Search for the cell housing the specified text and yield its (x, y) center coordinate. 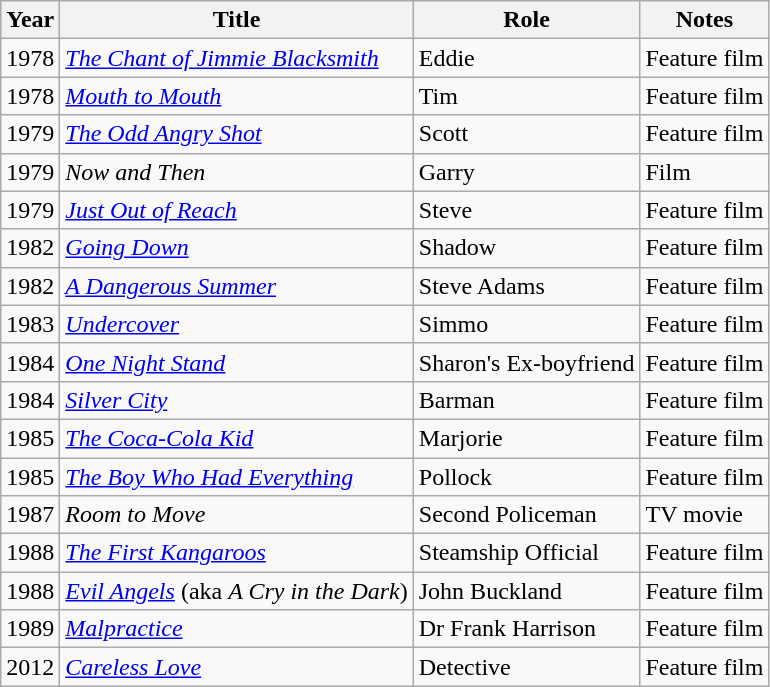
Scott (526, 134)
Film (704, 172)
Simmo (526, 324)
The Boy Who Had Everything (236, 477)
1989 (30, 629)
Marjorie (526, 438)
A Dangerous Summer (236, 286)
Garry (526, 172)
1983 (30, 324)
Barman (526, 400)
Sharon's Ex-boyfriend (526, 362)
The Chant of Jimmie Blacksmith (236, 58)
Careless Love (236, 667)
Title (236, 20)
Mouth to Mouth (236, 96)
Now and Then (236, 172)
Notes (704, 20)
Dr Frank Harrison (526, 629)
Just Out of Reach (236, 210)
Steve Adams (526, 286)
Undercover (236, 324)
The Odd Angry Shot (236, 134)
Evil Angels (aka A Cry in the Dark) (236, 591)
Tim (526, 96)
Steamship Official (526, 553)
One Night Stand (236, 362)
TV movie (704, 515)
1987 (30, 515)
Pollock (526, 477)
Second Policeman (526, 515)
Room to Move (236, 515)
Going Down (236, 248)
Malpractice (236, 629)
The First Kangaroos (236, 553)
Role (526, 20)
Eddie (526, 58)
The Coca-Cola Kid (236, 438)
Detective (526, 667)
John Buckland (526, 591)
2012 (30, 667)
Shadow (526, 248)
Year (30, 20)
Silver City (236, 400)
Steve (526, 210)
